Return the (X, Y) coordinate for the center point of the cell that contains the specified text.  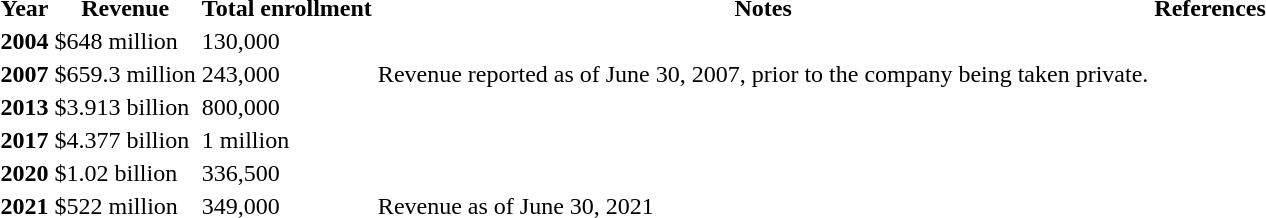
$4.377 billion (125, 140)
243,000 (286, 74)
800,000 (286, 107)
$648 million (125, 41)
$3.913 billion (125, 107)
336,500 (286, 173)
$1.02 billion (125, 173)
$659.3 million (125, 74)
1 million (286, 140)
130,000 (286, 41)
Revenue reported as of June 30, 2007, prior to the company being taken private. (762, 74)
